Output the [x, y] coordinate of the center of the cell containing the given text.  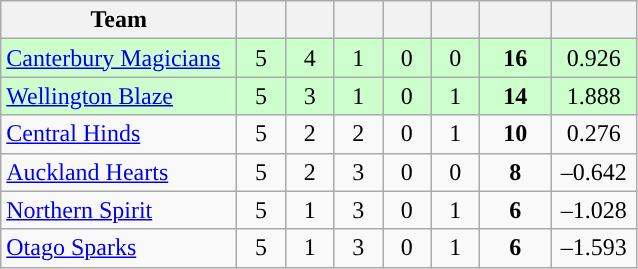
0.926 [594, 58]
Northern Spirit [119, 210]
1.888 [594, 96]
0.276 [594, 134]
8 [516, 172]
–1.028 [594, 210]
Team [119, 20]
Otago Sparks [119, 248]
–1.593 [594, 248]
10 [516, 134]
16 [516, 58]
14 [516, 96]
Central Hinds [119, 134]
Wellington Blaze [119, 96]
Auckland Hearts [119, 172]
Canterbury Magicians [119, 58]
–0.642 [594, 172]
4 [310, 58]
